Scan for the cell matching the given text and deliver its [X, Y] coordinate at center. 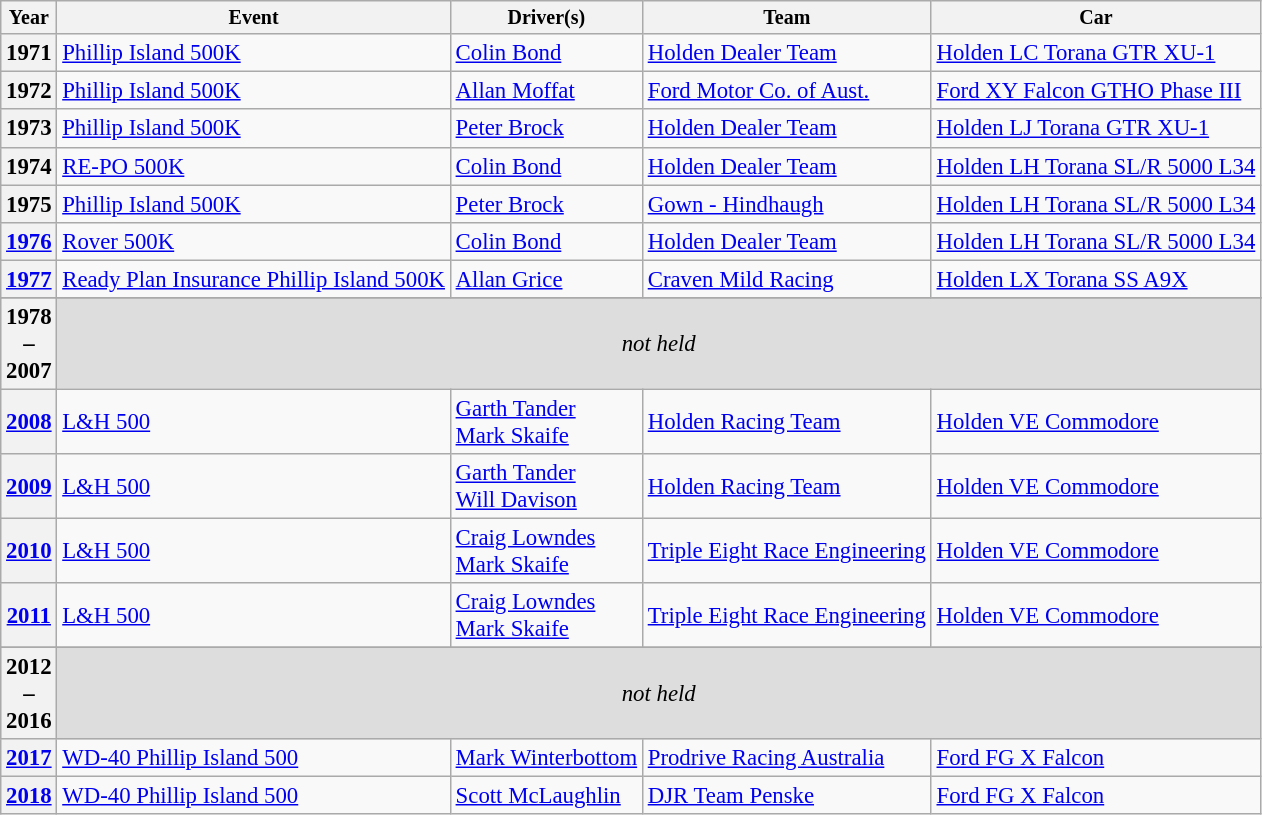
1973 [29, 129]
2009 [29, 486]
Team [786, 18]
2011 [29, 616]
DJR Team Penske [786, 796]
2018 [29, 796]
1978–2007 [29, 344]
Ford XY Falcon GTHO Phase III [1096, 91]
1977 [29, 279]
Year [29, 18]
2010 [29, 550]
Gown - Hindhaugh [786, 204]
Holden LX Torana SS A9X [1096, 279]
1975 [29, 204]
Garth Tander Will Davison [546, 486]
1971 [29, 53]
1976 [29, 241]
Allan Moffat [546, 91]
Mark Winterbottom [546, 758]
1972 [29, 91]
Holden LJ Torana GTR XU-1 [1096, 129]
Holden LC Torana GTR XU-1 [1096, 53]
Event [254, 18]
Car [1096, 18]
RE-PO 500K [254, 166]
2012–2016 [29, 694]
2008 [29, 422]
Driver(s) [546, 18]
Prodrive Racing Australia [786, 758]
Garth Tander Mark Skaife [546, 422]
Ford Motor Co. of Aust. [786, 91]
Rover 500K [254, 241]
Allan Grice [546, 279]
2017 [29, 758]
Scott McLaughlin [546, 796]
Craven Mild Racing [786, 279]
Ready Plan Insurance Phillip Island 500K [254, 279]
1974 [29, 166]
